Pinpoint the cell where the given text exists, returning its [X, Y] midpoint coordinate. 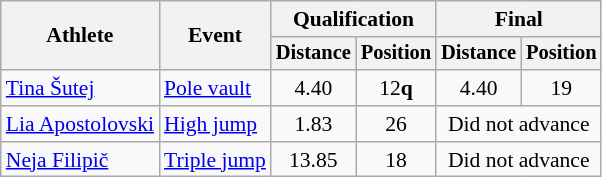
High jump [215, 124]
Lia Apostolovski [80, 124]
19 [561, 88]
Did not advance [518, 124]
Tina Šutej [80, 88]
Pole vault [215, 88]
Final [518, 19]
1.83 [314, 124]
26 [396, 124]
Qualification [354, 19]
Athlete [80, 36]
Event [215, 36]
12q [396, 88]
